Provide the [x, y] coordinate of the cell's center where the given text is located.  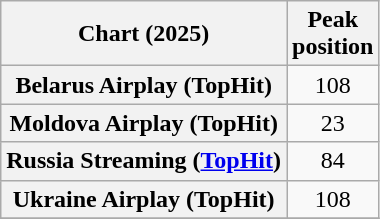
23 [333, 123]
Peakposition [333, 34]
Chart (2025) [144, 34]
Ukraine Airplay (TopHit) [144, 199]
84 [333, 161]
Moldova Airplay (TopHit) [144, 123]
Belarus Airplay (TopHit) [144, 85]
Russia Streaming (TopHit) [144, 161]
